For the text-containing cell, return its midpoint in [X, Y] coordinate format. 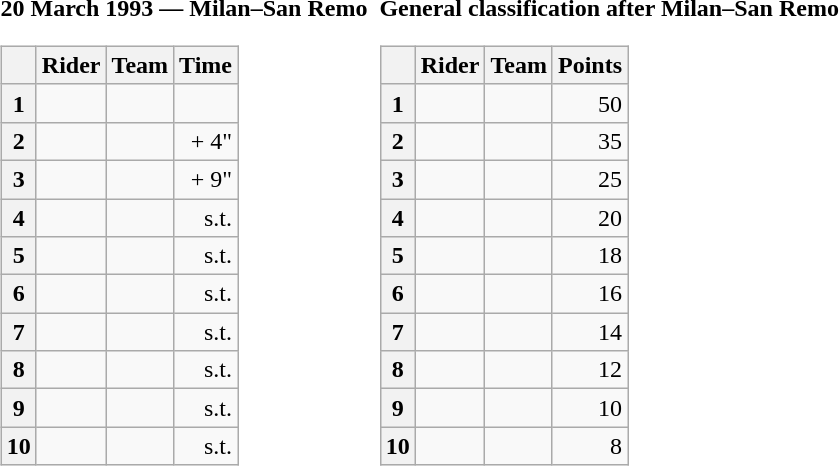
16 [590, 294]
20 [590, 217]
50 [590, 103]
Points [590, 65]
12 [590, 370]
14 [590, 332]
+ 4" [206, 141]
18 [590, 256]
Time [206, 65]
25 [590, 179]
35 [590, 141]
+ 9" [206, 179]
